Return (x, y) of the center of cell containing provided text 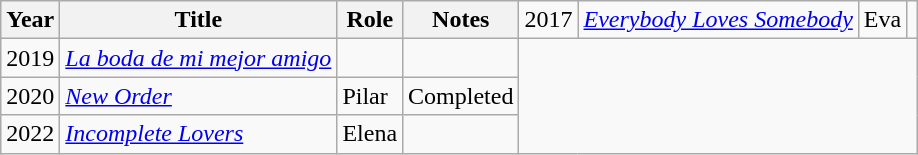
Title (198, 20)
Eva (882, 20)
Year (30, 20)
Notes (461, 20)
Completed (461, 96)
Pilar (370, 96)
2019 (30, 58)
2020 (30, 96)
La boda de mi mejor amigo (198, 58)
2022 (30, 134)
2017 (548, 20)
Everybody Loves Somebody (718, 20)
Elena (370, 134)
Role (370, 20)
Incomplete Lovers (198, 134)
New Order (198, 96)
